Determine the [x, y] coordinate at the center of the cell enclosing the given text.  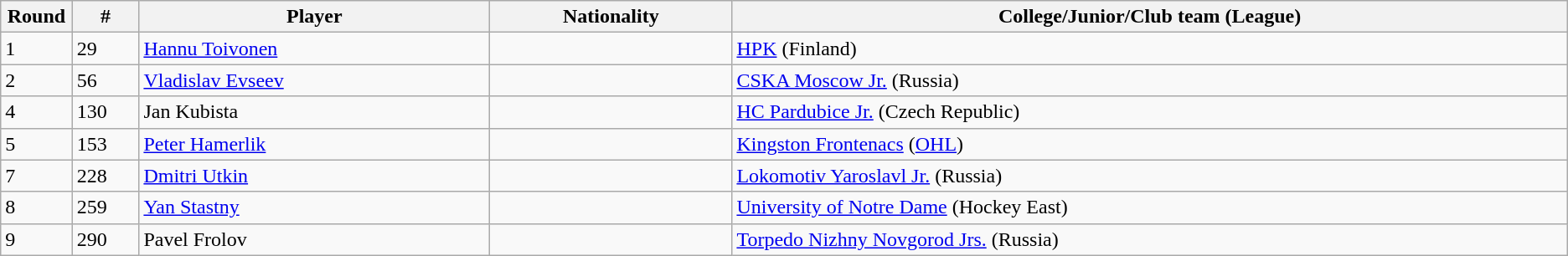
Kingston Frontenacs (OHL) [1149, 144]
Jan Kubista [315, 112]
Nationality [611, 17]
HC Pardubice Jr. (Czech Republic) [1149, 112]
Hannu Toivonen [315, 49]
5 [37, 144]
1 [37, 49]
Pavel Frolov [315, 239]
Torpedo Nizhny Novgorod Jrs. (Russia) [1149, 239]
HPK (Finland) [1149, 49]
259 [106, 207]
# [106, 17]
Vladislav Evseev [315, 80]
9 [37, 239]
Player [315, 17]
Peter Hamerlik [315, 144]
University of Notre Dame (Hockey East) [1149, 207]
4 [37, 112]
College/Junior/Club team (League) [1149, 17]
290 [106, 239]
7 [37, 176]
2 [37, 80]
228 [106, 176]
Lokomotiv Yaroslavl Jr. (Russia) [1149, 176]
CSKA Moscow Jr. (Russia) [1149, 80]
56 [106, 80]
8 [37, 207]
Yan Stastny [315, 207]
29 [106, 49]
Round [37, 17]
130 [106, 112]
153 [106, 144]
Dmitri Utkin [315, 176]
